Identify which cell holds the provided text, then report its (X, Y) central coordinate. 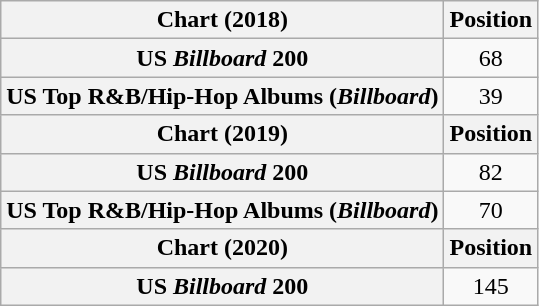
145 (491, 286)
Chart (2020) (222, 248)
68 (491, 58)
Chart (2018) (222, 20)
Chart (2019) (222, 134)
82 (491, 172)
39 (491, 96)
70 (491, 210)
